Extract the (X, Y) coordinate from the center of the cell holding the provided text.  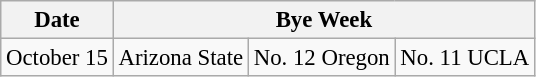
October 15 (57, 58)
No. 11 UCLA (464, 58)
Bye Week (324, 20)
Arizona State (180, 58)
No. 12 Oregon (322, 58)
Date (57, 20)
